Pinpoint the cell where the given text exists, returning its [x, y] midpoint coordinate. 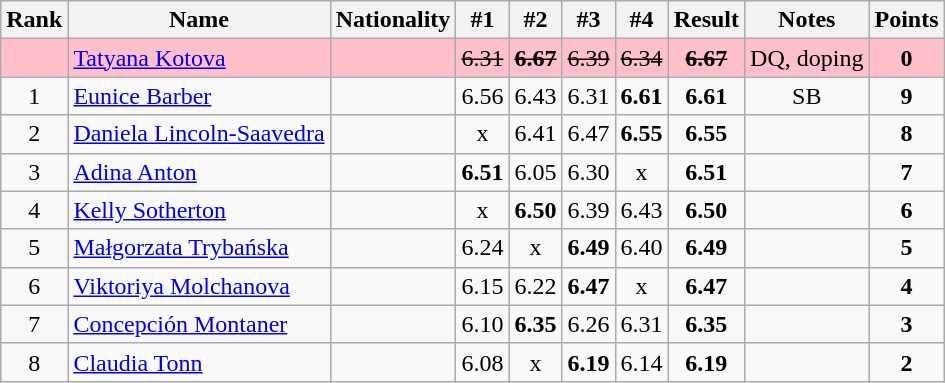
6.22 [536, 286]
6.24 [482, 248]
SB [807, 96]
6.41 [536, 134]
6.56 [482, 96]
6.26 [588, 324]
DQ, doping [807, 58]
9 [906, 96]
6.40 [642, 248]
Concepción Montaner [199, 324]
Eunice Barber [199, 96]
Daniela Lincoln-Saavedra [199, 134]
Nationality [393, 20]
6.10 [482, 324]
Name [199, 20]
#3 [588, 20]
Viktoriya Molchanova [199, 286]
6.08 [482, 362]
6.30 [588, 172]
Małgorzata Trybańska [199, 248]
Notes [807, 20]
0 [906, 58]
Kelly Sotherton [199, 210]
#4 [642, 20]
#2 [536, 20]
6.34 [642, 58]
Adina Anton [199, 172]
#1 [482, 20]
6.05 [536, 172]
6.15 [482, 286]
Rank [34, 20]
Result [706, 20]
Claudia Tonn [199, 362]
1 [34, 96]
Points [906, 20]
6.14 [642, 362]
Tatyana Kotova [199, 58]
